Output the (x, y) coordinate of the center of the cell containing the given text.  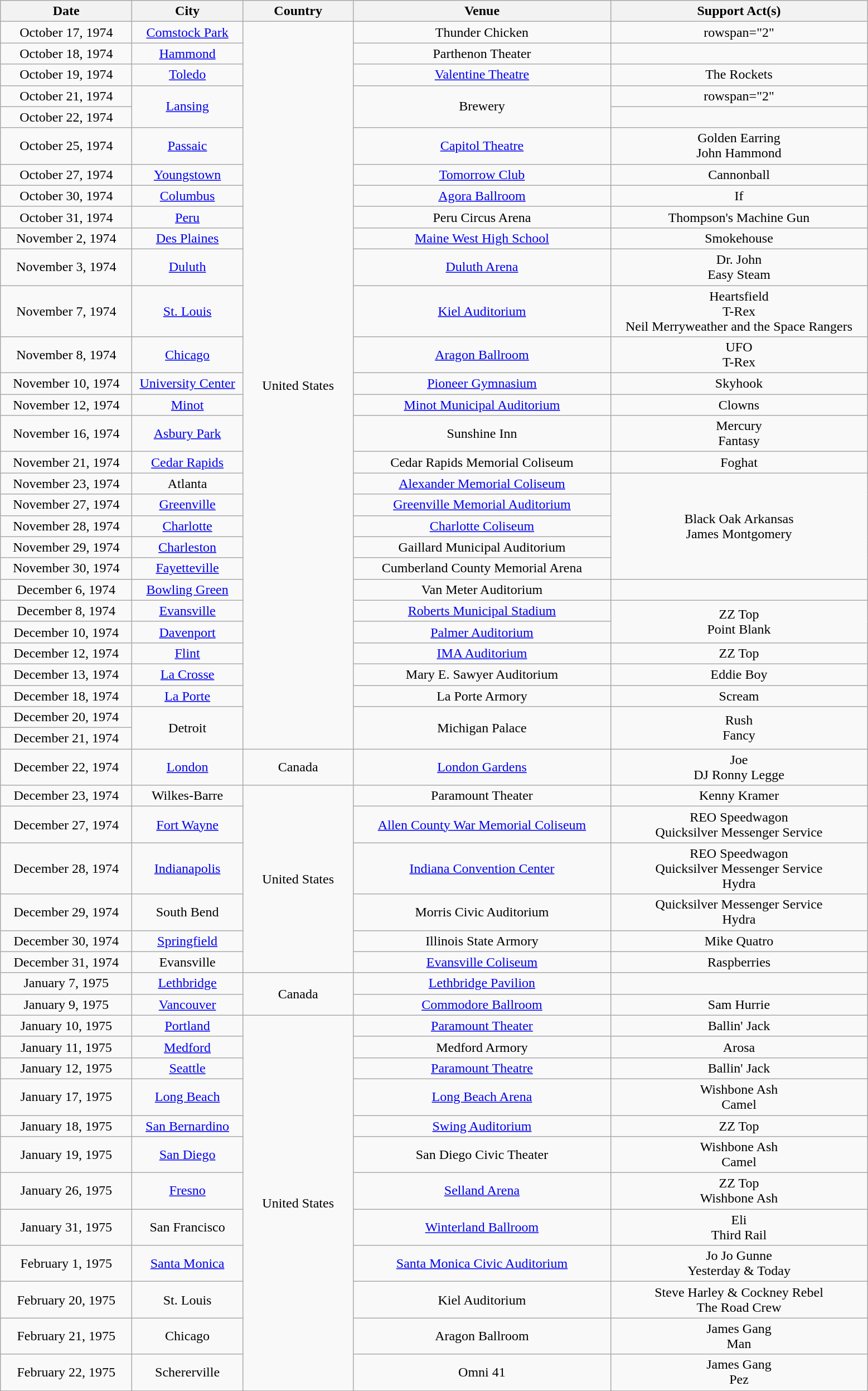
Toledo (187, 75)
October 31, 1974 (66, 217)
October 21, 1974 (66, 96)
November 23, 1974 (66, 484)
November 30, 1974 (66, 568)
January 19, 1975 (66, 1155)
Pioneer Gymnasium (482, 384)
December 8, 1974 (66, 611)
Minot (187, 405)
Santa Monica Civic Auditorium (482, 1264)
Morris Civic Auditorium (482, 912)
January 9, 1975 (66, 1004)
Davenport (187, 632)
Paramount Theatre (482, 1068)
La Crosse (187, 674)
Eddie Boy (739, 674)
Fort Wayne (187, 824)
Duluth Arena (482, 267)
Maine West High School (482, 238)
Indianapolis (187, 868)
Fresno (187, 1191)
October 18, 1974 (66, 54)
Peru Circus Arena (482, 217)
Parthenon Theater (482, 54)
REO SpeedwagonQuicksilver Messenger Service (739, 824)
November 8, 1974 (66, 355)
January 7, 1975 (66, 983)
November 10, 1974 (66, 384)
Des Plaines (187, 238)
Greenville Memorial Auditorium (482, 505)
Charleston (187, 547)
Flint (187, 653)
London Gardens (482, 767)
November 7, 1974 (66, 311)
November 28, 1974 (66, 526)
Atlanta (187, 484)
Palmer Auditorium (482, 632)
IMA Auditorium (482, 653)
RushFancy (739, 728)
Sunshine Inn (482, 434)
December 6, 1974 (66, 590)
Passaic (187, 146)
Agora Ballroom (482, 196)
San Diego Civic Theater (482, 1155)
San Francisco (187, 1227)
December 21, 1974 (66, 738)
Greenville (187, 505)
Omni 41 (482, 1372)
November 2, 1974 (66, 238)
REO SpeedwagonQuicksilver Messenger ServiceHydra (739, 868)
December 13, 1974 (66, 674)
October 22, 1974 (66, 117)
JoeDJ Ronny Legge (739, 767)
December 22, 1974 (66, 767)
Winterland Ballroom (482, 1227)
Jo Jo GunneYesterday & Today (739, 1264)
MercuryFantasy (739, 434)
Portland (187, 1026)
November 21, 1974 (66, 462)
Long Beach (187, 1097)
January 12, 1975 (66, 1068)
Brewery (482, 107)
Golden EarringJohn Hammond (739, 146)
EliThird Rail (739, 1227)
Minot Municipal Auditorium (482, 405)
January 10, 1975 (66, 1026)
Wilkes-Barre (187, 796)
Lansing (187, 107)
Mary E. Sawyer Auditorium (482, 674)
Springfield (187, 941)
Dr. JohnEasy Steam (739, 267)
HeartsfieldT-RexNeil Merryweather and the Space Rangers (739, 311)
La Porte (187, 695)
February 22, 1975 (66, 1372)
James GangMan (739, 1336)
Raspberries (739, 962)
Foghat (739, 462)
January 17, 1975 (66, 1097)
Cedar Rapids Memorial Coliseum (482, 462)
Cedar Rapids (187, 462)
October 27, 1974 (66, 175)
Arosa (739, 1047)
Lethbridge (187, 983)
ZZ TopWishbone Ash (739, 1191)
November 12, 1974 (66, 405)
Medford (187, 1047)
Cumberland County Memorial Arena (482, 568)
If (739, 196)
December 10, 1974 (66, 632)
Vancouver (187, 1004)
December 27, 1974 (66, 824)
Swing Auditorium (482, 1126)
December 30, 1974 (66, 941)
Quicksilver Messenger ServiceHydra (739, 912)
Roberts Municipal Stadium (482, 611)
Santa Monica (187, 1264)
Youngstown (187, 175)
Tomorrow Club (482, 175)
Commodore Ballroom (482, 1004)
Gaillard Municipal Auditorium (482, 547)
Country (298, 11)
Allen County War Memorial Coliseum (482, 824)
Detroit (187, 728)
Mike Quatro (739, 941)
December 31, 1974 (66, 962)
San Diego (187, 1155)
Venue (482, 11)
December 29, 1974 (66, 912)
Long Beach Arena (482, 1097)
December 12, 1974 (66, 653)
October 30, 1974 (66, 196)
Van Meter Auditorium (482, 590)
December 23, 1974 (66, 796)
Duluth (187, 267)
November 27, 1974 (66, 505)
November 16, 1974 (66, 434)
Cannonball (739, 175)
Clowns (739, 405)
Michigan Palace (482, 728)
Capitol Theatre (482, 146)
Comstock Park (187, 32)
February 20, 1975 (66, 1300)
December 28, 1974 (66, 868)
Scream (739, 695)
October 17, 1974 (66, 32)
Smokehouse (739, 238)
La Porte Armory (482, 695)
London (187, 767)
James GangPez (739, 1372)
Alexander Memorial Coliseum (482, 484)
University Center (187, 384)
Peru (187, 217)
January 26, 1975 (66, 1191)
Medford Armory (482, 1047)
Lethbridge Pavilion (482, 983)
Date (66, 11)
January 11, 1975 (66, 1047)
November 29, 1974 (66, 547)
Black Oak ArkansasJames Montgomery (739, 526)
February 21, 1975 (66, 1336)
January 18, 1975 (66, 1126)
City (187, 11)
Skyhook (739, 384)
ZZ TopPoint Blank (739, 621)
Seattle (187, 1068)
November 3, 1974 (66, 267)
Asbury Park (187, 434)
The Rockets (739, 75)
Charlotte Coliseum (482, 526)
Kenny Kramer (739, 796)
February 1, 1975 (66, 1264)
December 20, 1974 (66, 717)
Steve Harley & Cockney RebelThe Road Crew (739, 1300)
Fayetteville (187, 568)
Support Act(s) (739, 11)
October 19, 1974 (66, 75)
Bowling Green (187, 590)
Charlotte (187, 526)
South Bend (187, 912)
Thompson's Machine Gun (739, 217)
Schererville (187, 1372)
Valentine Theatre (482, 75)
January 31, 1975 (66, 1227)
Thunder Chicken (482, 32)
UFOT-Rex (739, 355)
Indiana Convention Center (482, 868)
Selland Arena (482, 1191)
San Bernardino (187, 1126)
December 18, 1974 (66, 695)
October 25, 1974 (66, 146)
Evansville Coliseum (482, 962)
Hammond (187, 54)
Columbus (187, 196)
Sam Hurrie (739, 1004)
Illinois State Armory (482, 941)
